Determine the (x, y) coordinate at the center of the cell enclosing the given text.  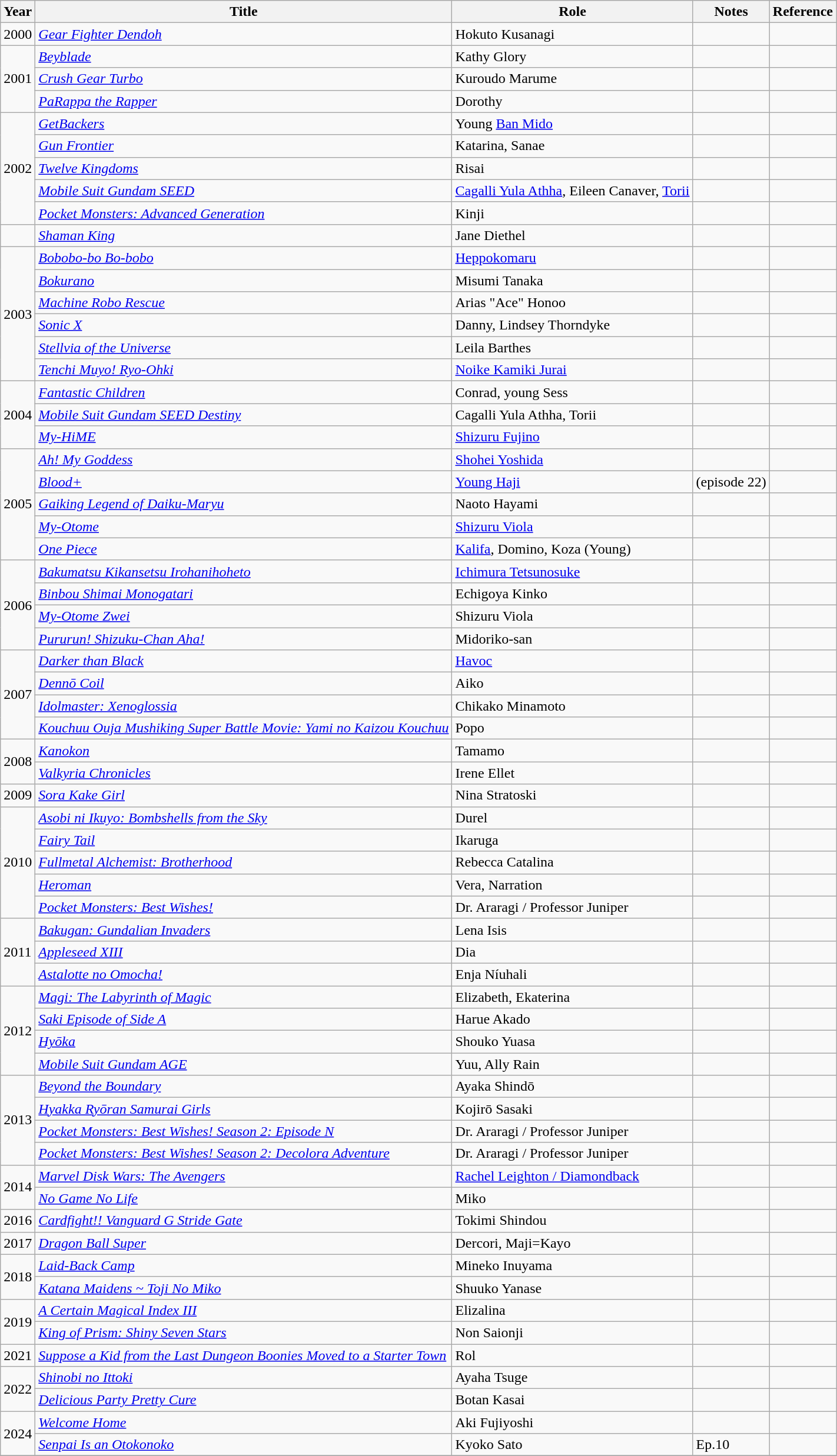
Bobobo-bo Bo-bobo (244, 258)
Fullmetal Alchemist: Brotherhood (244, 862)
Gaiking Legend of Daiku-Maryu (244, 504)
2009 (18, 795)
Kyoko Sato (572, 1445)
Fairy Tail (244, 840)
Young Ban Mido (572, 124)
Enja Níuhali (572, 974)
Darker than Black (244, 661)
Kouchuu Ouja Mushiking Super Battle Movie: Yami no Kaizou Kouchuu (244, 728)
Rol (572, 1355)
Sora Kake Girl (244, 795)
Misumi Tanaka (572, 281)
2021 (18, 1355)
2005 (18, 504)
Irene Ellet (572, 773)
Kathy Glory (572, 56)
Arias "Ace" Honoo (572, 303)
Crush Gear Turbo (244, 79)
Delicious Party Pretty Cure (244, 1400)
Shaman King (244, 235)
2019 (18, 1321)
No Game No Life (244, 1198)
Kanokon (244, 751)
One Piece (244, 549)
Tokimi Shindou (572, 1221)
2018 (18, 1277)
Shinobi no Ittoki (244, 1378)
Echigoya Kinko (572, 594)
Danny, Lindsey Thorndyke (572, 325)
Tamamo (572, 751)
GetBackers (244, 124)
Ah! My Goddess (244, 459)
Idolmaster: Xenoglossia (244, 706)
Naoto Hayami (572, 504)
Shuuko Yanase (572, 1288)
Midoriko-san (572, 638)
Heppokomaru (572, 258)
Asobi ni Ikuyo: Bombshells from the Sky (244, 818)
My-Otome Zwei (244, 616)
Saki Episode of Side A (244, 1019)
Astalotte no Omocha! (244, 974)
Pocket Monsters: Advanced Generation (244, 213)
My-Otome (244, 527)
Dia (572, 952)
Magi: The Labyrinth of Magic (244, 997)
Heroman (244, 885)
2002 (18, 168)
Ikaruga (572, 840)
Non Saionji (572, 1332)
Welcome Home (244, 1422)
2008 (18, 762)
(episode 22) (731, 482)
Conrad, young Sess (572, 392)
Noike Kamiki Jurai (572, 370)
Cardfight!! Vanguard G Stride Gate (244, 1221)
Bokurano (244, 281)
2000 (18, 34)
Pocket Monsters: Best Wishes! Season 2: Episode N (244, 1131)
Ayaka Shindō (572, 1087)
Mobile Suit Gundam SEED Destiny (244, 415)
2017 (18, 1243)
Beyond the Boundary (244, 1087)
Notes (731, 12)
2013 (18, 1120)
2024 (18, 1434)
Mobile Suit Gundam AGE (244, 1064)
King of Prism: Shiny Seven Stars (244, 1332)
Hyakka Ryōran Samurai Girls (244, 1109)
Kalifa, Domino, Koza (Young) (572, 549)
Pocket Monsters: Best Wishes! Season 2: Decolora Adventure (244, 1154)
Blood+ (244, 482)
Dercori, Maji=Kayo (572, 1243)
Dennō Coil (244, 684)
Kojirō Sasaki (572, 1109)
2012 (18, 1031)
Harue Akado (572, 1019)
Jane Diethel (572, 235)
Cagalli Yula Athha, Torii (572, 415)
2004 (18, 415)
2014 (18, 1187)
Risai (572, 168)
Gear Fighter Dendoh (244, 34)
Nina Stratoski (572, 795)
Katarina, Sanae (572, 146)
Cagalli Yula Athha, Eileen Canaver, Torii (572, 191)
Pururun! Shizuku-Chan Aha! (244, 638)
Chikako Minamoto (572, 706)
Ayaha Tsuge (572, 1378)
Sonic X (244, 325)
Binbou Shimai Monogatari (244, 594)
Pocket Monsters: Best Wishes! (244, 907)
Durel (572, 818)
Kuroudo Marume (572, 79)
Aki Fujiyoshi (572, 1422)
2001 (18, 79)
Havoc (572, 661)
Shohei Yoshida (572, 459)
Mobile Suit Gundam SEED (244, 191)
2006 (18, 605)
Fantastic Children (244, 392)
Yuu, Ally Rain (572, 1064)
Botan Kasai (572, 1400)
Miko (572, 1198)
Shizuru Fujino (572, 437)
Valkyria Chronicles (244, 773)
Hyōka (244, 1042)
Laid-Back Camp (244, 1265)
Shouko Yuasa (572, 1042)
Ep.10 (731, 1445)
Bakugan: Gundalian Invaders (244, 929)
Rebecca Catalina (572, 862)
Lena Isis (572, 929)
Hokuto Kusanagi (572, 34)
2010 (18, 862)
Kinji (572, 213)
Dragon Ball Super (244, 1243)
Twelve Kingdoms (244, 168)
Appleseed XIII (244, 952)
Young Haji (572, 482)
2007 (18, 695)
PaRappa the Rapper (244, 101)
Leila Barthes (572, 348)
Rachel Leighton / Diamondback (572, 1176)
Title (244, 12)
Machine Robo Rescue (244, 303)
Marvel Disk Wars: The Avengers (244, 1176)
Bakumatsu Kikansetsu Irohanihoheto (244, 571)
Elizalina (572, 1310)
Tenchi Muyo! Ryo-Ohki (244, 370)
Stellvia of the Universe (244, 348)
2016 (18, 1221)
Vera, Narration (572, 885)
Suppose a Kid from the Last Dungeon Boonies Moved to a Starter Town (244, 1355)
Aiko (572, 684)
Popo (572, 728)
Gun Frontier (244, 146)
Role (572, 12)
2022 (18, 1389)
Katana Maidens ~ Toji No Miko (244, 1288)
Ichimura Tetsunosuke (572, 571)
Senpai Is an Otokonoko (244, 1445)
A Certain Magical Index III (244, 1310)
Reference (803, 12)
Year (18, 12)
2003 (18, 314)
Mineko Inuyama (572, 1265)
Elizabeth, Ekaterina (572, 997)
Beyblade (244, 56)
My-HiME (244, 437)
2011 (18, 952)
Dorothy (572, 101)
